From the cell containing the given text, extract its center point as (x, y) coordinate. 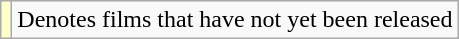
Denotes films that have not yet been released (235, 20)
